Capture the cell that displays the provided text and extract its (x, y) central coordinate. 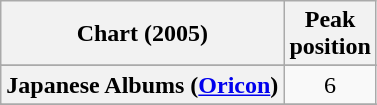
Peakposition (330, 34)
6 (330, 85)
Japanese Albums (Oricon) (142, 85)
Chart (2005) (142, 34)
